Search for the cell housing the specified text and yield its [X, Y] center coordinate. 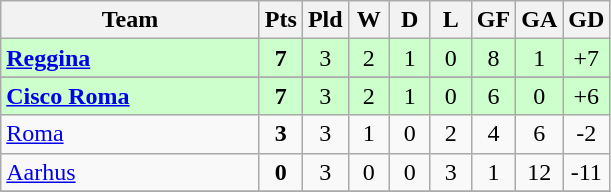
Pld [325, 20]
D [410, 20]
-11 [586, 172]
Reggina [130, 58]
Aarhus [130, 172]
GF [493, 20]
+6 [586, 96]
12 [540, 172]
8 [493, 58]
+7 [586, 58]
GD [586, 20]
GA [540, 20]
W [368, 20]
Pts [280, 20]
Roma [130, 134]
L [450, 20]
-2 [586, 134]
4 [493, 134]
Cisco Roma [130, 96]
Team [130, 20]
